Return [x, y] of the center of cell containing provided text 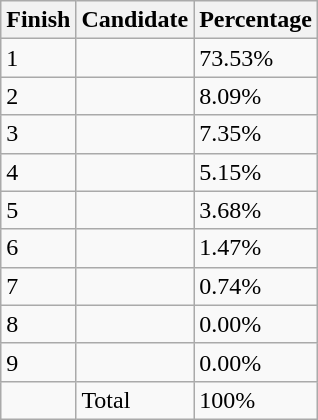
Percentage [256, 20]
7.35% [256, 134]
Finish [38, 20]
5 [38, 210]
4 [38, 172]
5.15% [256, 172]
Total [135, 400]
8 [38, 324]
Candidate [135, 20]
3.68% [256, 210]
100% [256, 400]
8.09% [256, 96]
6 [38, 248]
1.47% [256, 248]
9 [38, 362]
0.74% [256, 286]
73.53% [256, 58]
7 [38, 286]
1 [38, 58]
3 [38, 134]
2 [38, 96]
